Determine the [x, y] coordinate at the center of the cell enclosing the given text.  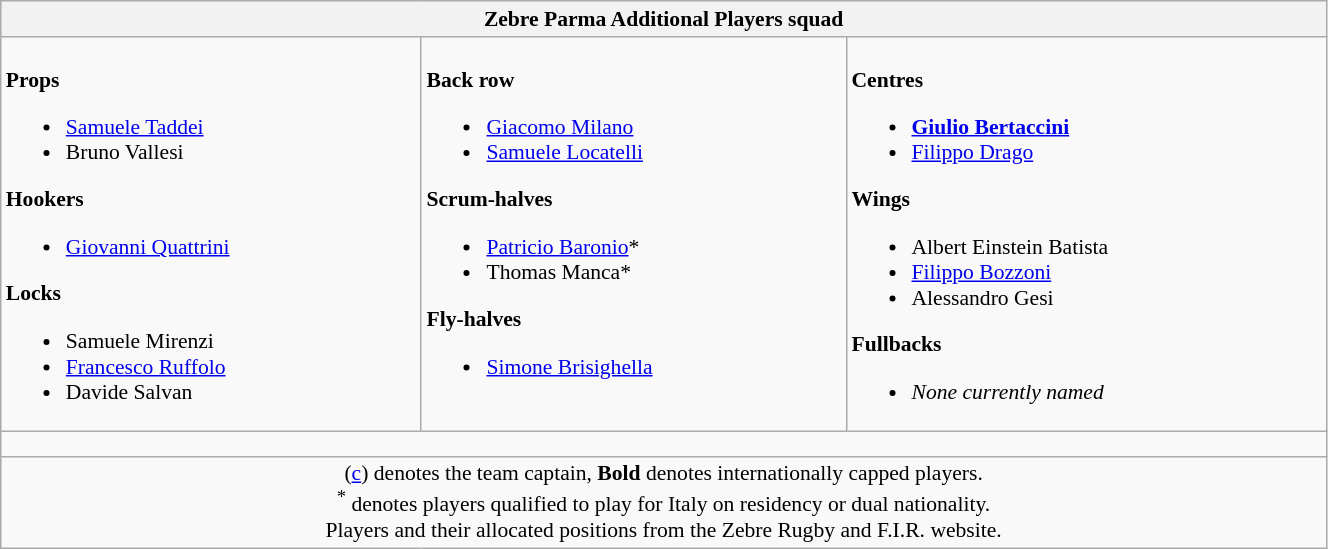
Back row Giacomo Milano Samuele Locatelli Scrum-halves Patricio Baronio* Thomas Manca* Fly-halves Simone Brisighella [634, 234]
Centres Giulio Bertaccini Filippo Drago Wings Albert Einstein Batista Filippo Bozzoni Alessandro Gesi FullbacksNone currently named [1086, 234]
Props Samuele Taddei Bruno Vallesi Hookers Giovanni QuattriniLocks Samuele Mirenzi Francesco Ruffolo Davide Salvan [212, 234]
Zebre Parma Additional Players squad [664, 19]
